Identify which cell holds the provided text, then report its (X, Y) central coordinate. 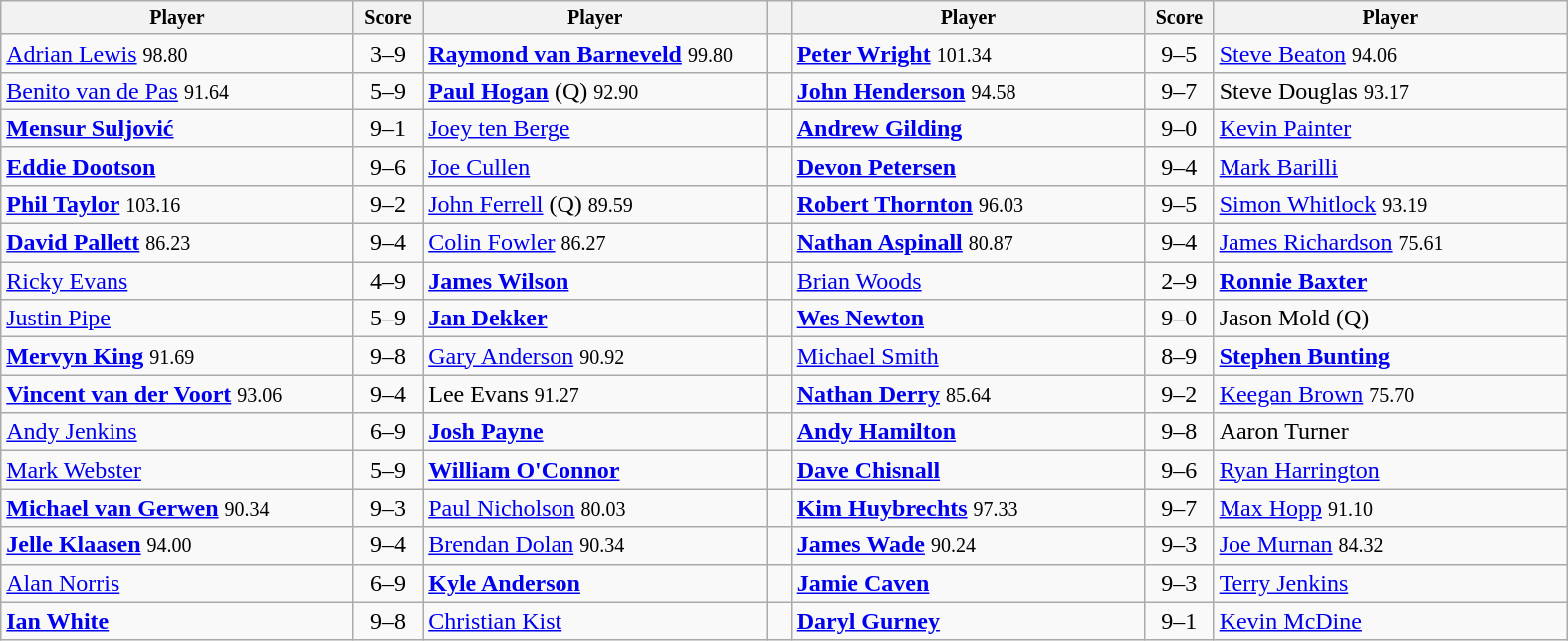
3–9 (388, 53)
Brian Woods (968, 281)
Mark Webster (177, 470)
Mensur Suljović (177, 128)
James Wilson (595, 281)
Aaron Turner (1390, 432)
James Wade 90.24 (968, 545)
Devon Petersen (968, 166)
4–9 (388, 281)
Jamie Caven (968, 583)
Ricky Evans (177, 281)
Eddie Dootson (177, 166)
Steve Douglas 93.17 (1390, 91)
John Henderson 94.58 (968, 91)
Ronnie Baxter (1390, 281)
Ian White (177, 621)
Phil Taylor 103.16 (177, 204)
Joey ten Berge (595, 128)
Josh Payne (595, 432)
Christian Kist (595, 621)
Simon Whitlock 93.19 (1390, 204)
Michael Smith (968, 356)
Adrian Lewis 98.80 (177, 53)
Steve Beaton 94.06 (1390, 53)
Max Hopp 91.10 (1390, 508)
Kevin McDine (1390, 621)
David Pallett 86.23 (177, 243)
Andy Hamilton (968, 432)
Kim Huybrechts 97.33 (968, 508)
Dave Chisnall (968, 470)
Paul Hogan (Q) 92.90 (595, 91)
Nathan Aspinall 80.87 (968, 243)
Brendan Dolan 90.34 (595, 545)
Colin Fowler 86.27 (595, 243)
Robert Thornton 96.03 (968, 204)
Alan Norris (177, 583)
Wes Newton (968, 319)
Peter Wright 101.34 (968, 53)
Mark Barilli (1390, 166)
Ryan Harrington (1390, 470)
Kyle Anderson (595, 583)
Nathan Derry 85.64 (968, 394)
Andy Jenkins (177, 432)
Paul Nicholson 80.03 (595, 508)
Terry Jenkins (1390, 583)
Stephen Bunting (1390, 356)
Justin Pipe (177, 319)
Kevin Painter (1390, 128)
Gary Anderson 90.92 (595, 356)
Joe Murnan 84.32 (1390, 545)
Vincent van der Voort 93.06 (177, 394)
Keegan Brown 75.70 (1390, 394)
Jelle Klaasen 94.00 (177, 545)
Daryl Gurney (968, 621)
John Ferrell (Q) 89.59 (595, 204)
Jan Dekker (595, 319)
2–9 (1179, 281)
Mervyn King 91.69 (177, 356)
Jason Mold (Q) (1390, 319)
8–9 (1179, 356)
Andrew Gilding (968, 128)
Michael van Gerwen 90.34 (177, 508)
Raymond van Barneveld 99.80 (595, 53)
Joe Cullen (595, 166)
James Richardson 75.61 (1390, 243)
William O'Connor (595, 470)
Lee Evans 91.27 (595, 394)
Benito van de Pas 91.64 (177, 91)
